Identify which cell holds the provided text, then report its (x, y) central coordinate. 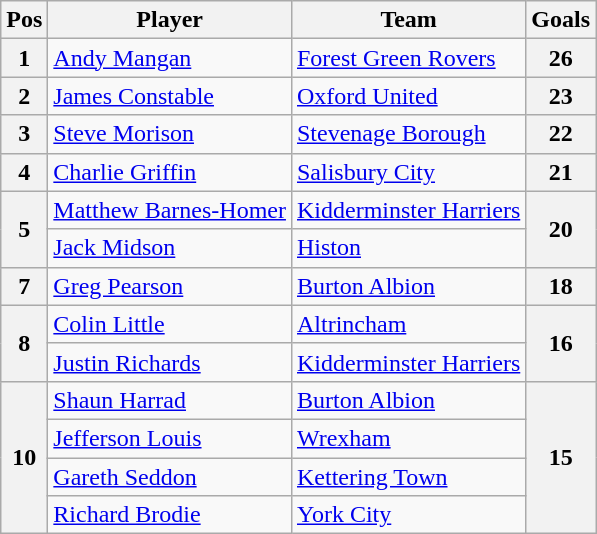
15 (561, 457)
Justin Richards (170, 362)
Jack Midson (170, 248)
8 (24, 343)
Jefferson Louis (170, 438)
21 (561, 172)
Greg Pearson (170, 286)
Stevenage Borough (408, 134)
Pos (24, 20)
Wrexham (408, 438)
Oxford United (408, 96)
Steve Morison (170, 134)
22 (561, 134)
1 (24, 58)
Player (170, 20)
4 (24, 172)
20 (561, 229)
18 (561, 286)
16 (561, 343)
7 (24, 286)
5 (24, 229)
Colin Little (170, 324)
26 (561, 58)
Shaun Harrad (170, 400)
York City (408, 515)
Matthew Barnes-Homer (170, 210)
Altrincham (408, 324)
Gareth Seddon (170, 477)
Team (408, 20)
23 (561, 96)
10 (24, 457)
Histon (408, 248)
Richard Brodie (170, 515)
2 (24, 96)
Goals (561, 20)
Charlie Griffin (170, 172)
Kettering Town (408, 477)
Salisbury City (408, 172)
Andy Mangan (170, 58)
James Constable (170, 96)
3 (24, 134)
Forest Green Rovers (408, 58)
